Find where the given text appears and provide that cell's center as [X, Y] coordinate. 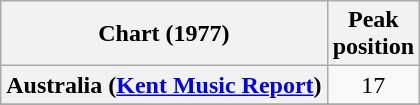
Peakposition [373, 34]
Australia (Kent Music Report) [164, 85]
Chart (1977) [164, 34]
17 [373, 85]
